Locate the cell with the specified text and output its [X, Y] center coordinate. 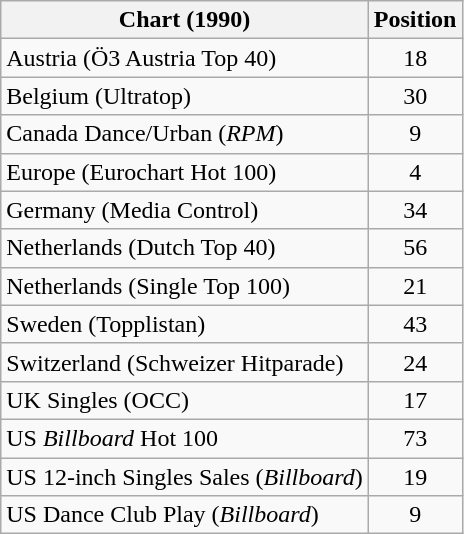
US Billboard Hot 100 [185, 438]
43 [415, 324]
Austria (Ö3 Austria Top 40) [185, 58]
UK Singles (OCC) [185, 400]
17 [415, 400]
Europe (Eurochart Hot 100) [185, 172]
30 [415, 96]
Canada Dance/Urban (RPM) [185, 134]
US 12-inch Singles Sales (Billboard) [185, 477]
18 [415, 58]
21 [415, 286]
Belgium (Ultratop) [185, 96]
Position [415, 20]
Switzerland (Schweizer Hitparade) [185, 362]
34 [415, 210]
Sweden (Topplistan) [185, 324]
Chart (1990) [185, 20]
24 [415, 362]
4 [415, 172]
19 [415, 477]
73 [415, 438]
56 [415, 248]
Netherlands (Single Top 100) [185, 286]
Netherlands (Dutch Top 40) [185, 248]
Germany (Media Control) [185, 210]
US Dance Club Play (Billboard) [185, 515]
